Extract the (X, Y) coordinate from the center of the cell holding the provided text.  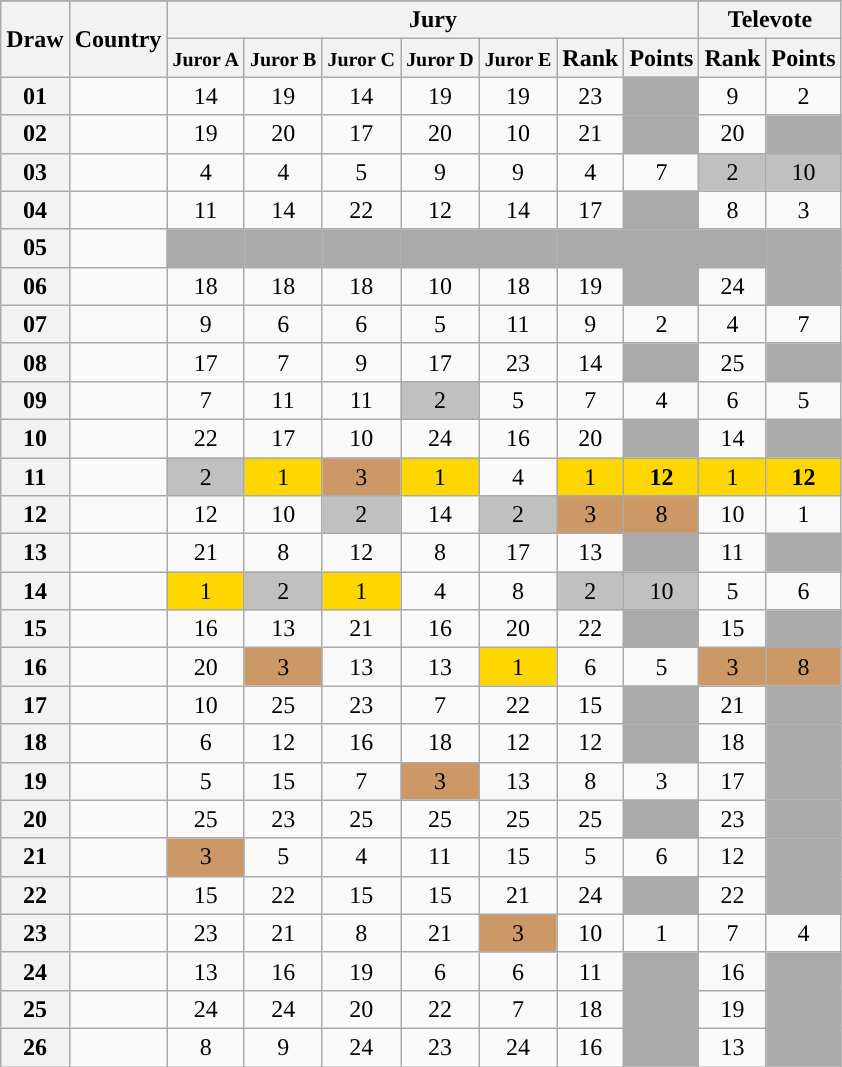
Televote (770, 20)
Draw (35, 39)
06 (35, 286)
04 (35, 210)
01 (35, 96)
Juror E (518, 58)
03 (35, 172)
Juror A (206, 58)
02 (35, 134)
07 (35, 324)
Juror D (440, 58)
Juror C (362, 58)
09 (35, 400)
05 (35, 248)
Juror B (283, 58)
Jury (433, 20)
08 (35, 362)
Country (118, 39)
26 (35, 1047)
